Return the [X, Y] coordinate for the center point of the cell that contains the specified text.  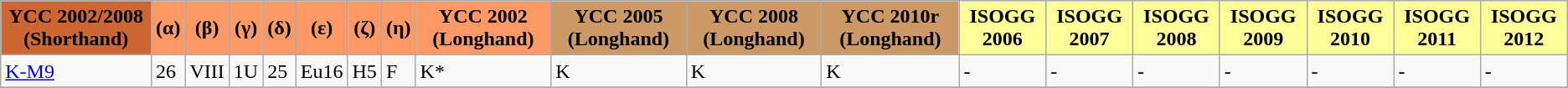
ISOGG 2012 [1524, 28]
ISOGG 2010 [1350, 28]
(ε) [322, 28]
ISOGG 2009 [1263, 28]
(η) [399, 28]
ISOGG 2007 [1090, 28]
25 [280, 71]
(γ) [245, 28]
(ζ) [364, 28]
(α) [168, 28]
YCC 2002 (Longhand) [483, 28]
26 [168, 71]
YCC 2008 (Longhand) [754, 28]
ISOGG 2011 [1437, 28]
ISOGG 2006 [1003, 28]
(δ) [280, 28]
K* [483, 71]
ISOGG 2008 [1177, 28]
VIII [207, 71]
K-M9 [76, 71]
YCC 2002/2008 (Shorthand) [76, 28]
Eu16 [322, 71]
1U [245, 71]
(β) [207, 28]
F [399, 71]
YCC 2010r (Longhand) [890, 28]
YCC 2005 (Longhand) [619, 28]
H5 [364, 71]
